For the text-containing cell, return its midpoint in (X, Y) coordinate format. 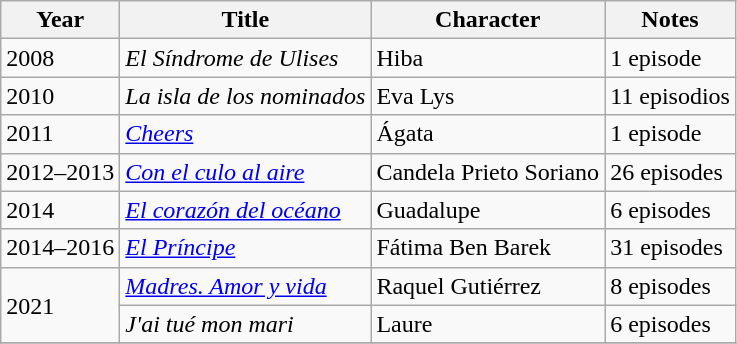
11 episodios (670, 96)
Raquel Gutiérrez (488, 286)
Guadalupe (488, 210)
Hiba (488, 58)
Eva Lys (488, 96)
El Príncipe (246, 248)
El corazón del océano (246, 210)
Fátima Ben Barek (488, 248)
8 episodes (670, 286)
Ágata (488, 134)
Year (60, 20)
2014–2016 (60, 248)
Cheers (246, 134)
2012–2013 (60, 172)
26 episodes (670, 172)
Madres. Amor y vida (246, 286)
2010 (60, 96)
J'ai tué mon mari (246, 324)
Title (246, 20)
Con el culo al aire (246, 172)
31 episodes (670, 248)
2008 (60, 58)
Character (488, 20)
Notes (670, 20)
Candela Prieto Soriano (488, 172)
2021 (60, 305)
2011 (60, 134)
La isla de los nominados (246, 96)
Laure (488, 324)
2014 (60, 210)
El Síndrome de Ulises (246, 58)
